For the text-containing cell, return its midpoint in [x, y] coordinate format. 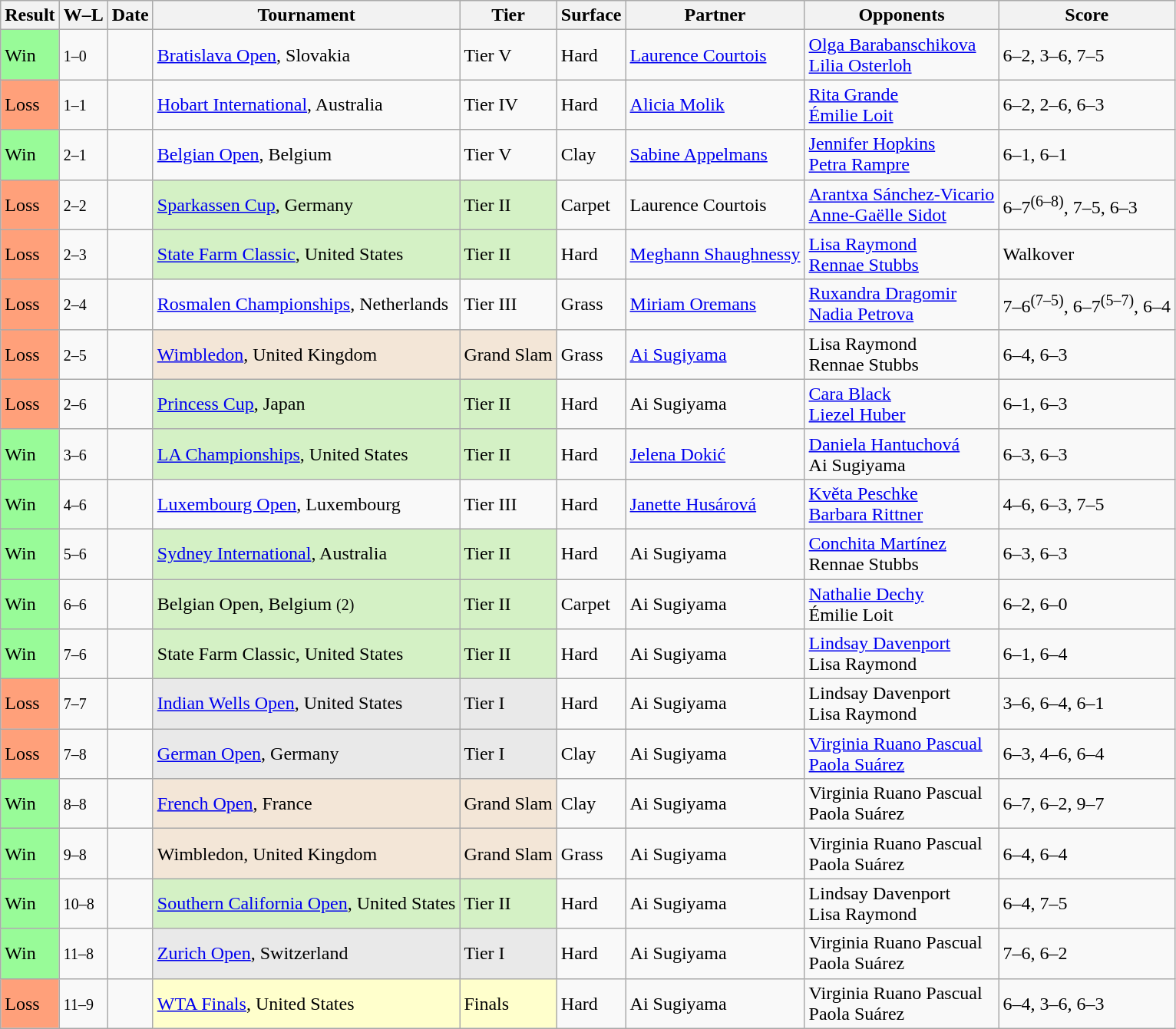
11–8 [83, 953]
Meghann Shaughnessy [715, 255]
Rita Grande Émilie Loit [901, 104]
6–7, 6–2, 9–7 [1087, 804]
Rosmalen Championships, Netherlands [306, 304]
French Open, France [306, 804]
6–2, 2–6, 6–3 [1087, 104]
6–4, 6–4 [1087, 853]
2–6 [83, 404]
Bratislava Open, Slovakia [306, 55]
W–L [83, 15]
Walkover [1087, 255]
2–4 [83, 304]
Southern California Open, United States [306, 904]
Princess Cup, Japan [306, 404]
Zurich Open, Switzerland [306, 953]
Květa Peschke Barbara Rittner [901, 503]
5–6 [83, 554]
1–0 [83, 55]
Sydney International, Australia [306, 554]
7–6, 6–2 [1087, 953]
Date [130, 15]
Jennifer Hopkins Petra Rampre [901, 155]
WTA Finals, United States [306, 1004]
7–7 [83, 704]
Finals [508, 1004]
LA Championships, United States [306, 454]
9–8 [83, 853]
Nathalie Dechy Émilie Loit [901, 603]
Belgian Open, Belgium (2) [306, 603]
Cara Black Liezel Huber [901, 404]
Sparkassen Cup, Germany [306, 204]
6–2, 3–6, 7–5 [1087, 55]
2–2 [83, 204]
Olga Barabanschikova Lilia Osterloh [901, 55]
6–4, 3–6, 6–3 [1087, 1004]
6–6 [83, 603]
Score [1087, 15]
6–4, 6–3 [1087, 355]
Luxembourg Open, Luxembourg [306, 503]
6–1, 6–4 [1087, 654]
Ruxandra Dragomir Nadia Petrova [901, 304]
Surface [591, 15]
7–6(7–5), 6–7(5–7), 6–4 [1087, 304]
4–6, 6–3, 7–5 [1087, 503]
Belgian Open, Belgium [306, 155]
Opponents [901, 15]
Indian Wells Open, United States [306, 704]
2–3 [83, 255]
Tier IV [508, 104]
Tier [508, 15]
3–6, 6–4, 6–1 [1087, 704]
11–9 [83, 1004]
Arantxa Sánchez-Vicario Anne-Gaëlle Sidot [901, 204]
Janette Husárová [715, 503]
7–6 [83, 654]
German Open, Germany [306, 754]
8–8 [83, 804]
6–4, 7–5 [1087, 904]
6–2, 6–0 [1087, 603]
4–6 [83, 503]
Daniela Hantuchová Ai Sugiyama [901, 454]
3–6 [83, 454]
10–8 [83, 904]
Sabine Appelmans [715, 155]
Alicia Molik [715, 104]
6–1, 6–3 [1087, 404]
6–1, 6–1 [1087, 155]
2–5 [83, 355]
Hobart International, Australia [306, 104]
7–8 [83, 754]
2–1 [83, 155]
Conchita Martínez Rennae Stubbs [901, 554]
1–1 [83, 104]
6–7(6–8), 7–5, 6–3 [1087, 204]
Jelena Dokić [715, 454]
Result [30, 15]
Tournament [306, 15]
6–3, 4–6, 6–4 [1087, 754]
Partner [715, 15]
Miriam Oremans [715, 304]
